Output the [x, y] coordinate of the center of the cell containing the given text.  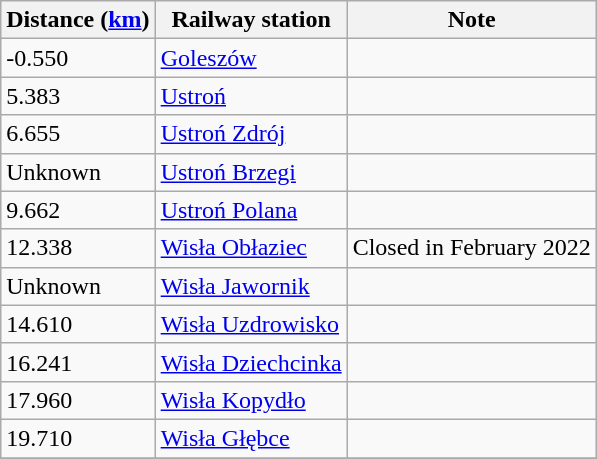
14.610 [78, 324]
5.383 [78, 96]
Wisła Dziechcinka [251, 362]
Wisła Głębce [251, 438]
Distance (km) [78, 20]
16.241 [78, 362]
Ustroń Zdrój [251, 134]
6.655 [78, 134]
Wisła Kopydło [251, 400]
Closed in February 2022 [472, 248]
-0.550 [78, 58]
Ustroń [251, 96]
17.960 [78, 400]
19.710 [78, 438]
Ustroń Polana [251, 210]
Wisła Obłaziec [251, 248]
Railway station [251, 20]
9.662 [78, 210]
12.338 [78, 248]
Ustroń Brzegi [251, 172]
Goleszów [251, 58]
Wisła Jawornik [251, 286]
Note [472, 20]
Wisła Uzdrowisko [251, 324]
